Search for the cell housing the specified text and yield its [X, Y] center coordinate. 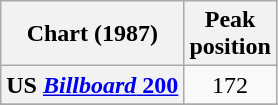
Peakposition [230, 34]
172 [230, 85]
Chart (1987) [92, 34]
US Billboard 200 [92, 85]
